Return the (x, y) coordinate for the center point of the cell that contains the specified text.  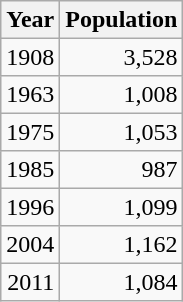
2011 (30, 282)
1975 (30, 132)
1,053 (122, 132)
1908 (30, 56)
1,008 (122, 94)
1,162 (122, 244)
1985 (30, 170)
3,528 (122, 56)
1963 (30, 94)
Population (122, 20)
987 (122, 170)
1,084 (122, 282)
Year (30, 20)
1,099 (122, 206)
2004 (30, 244)
1996 (30, 206)
